Detect which cell encompasses the target text, then output its [X, Y] center coordinate. 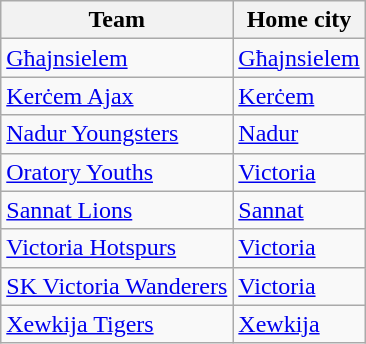
SK Victoria Wanderers [117, 286]
Victoria Hotspurs [117, 248]
Nadur Youngsters [117, 134]
Xewkija [299, 324]
Sannat [299, 210]
Xewkija Tigers [117, 324]
Kerċem Ajax [117, 96]
Sannat Lions [117, 210]
Oratory Youths [117, 172]
Kerċem [299, 96]
Nadur [299, 134]
Home city [299, 20]
Team [117, 20]
